Capture the cell that displays the provided text and extract its [x, y] central coordinate. 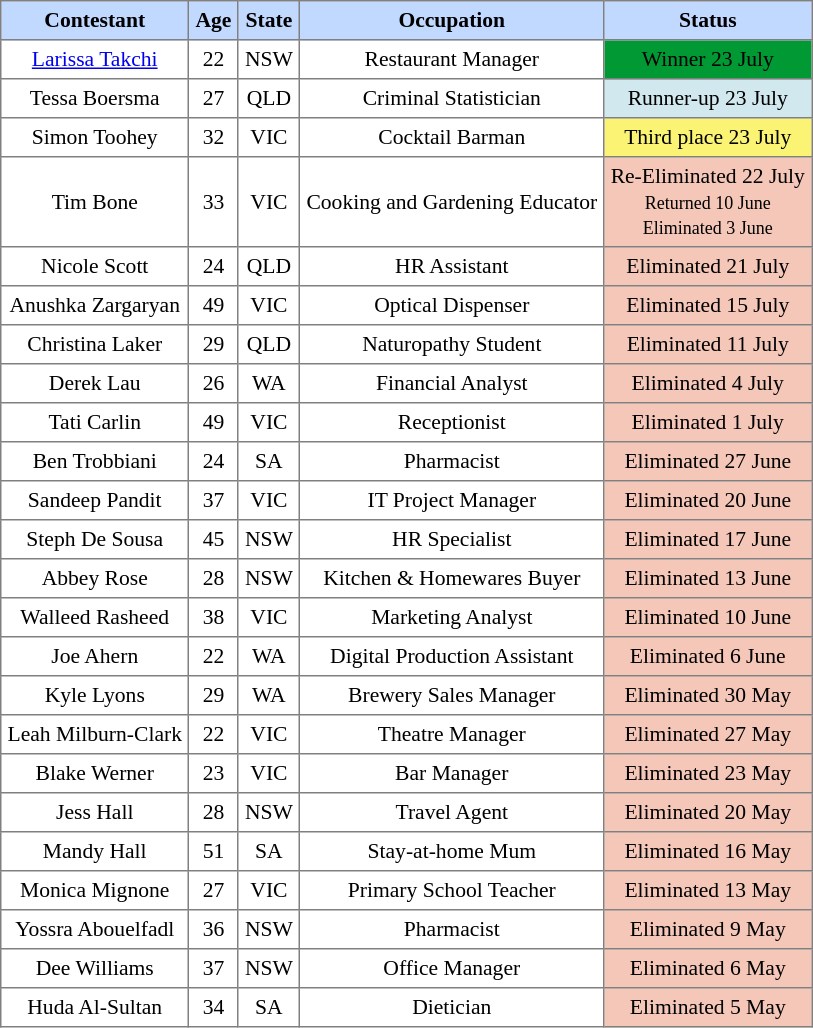
Yossra Abouelfadl [95, 930]
Third place 23 July [708, 138]
Leah Milburn-Clark [95, 734]
Tim Bone [95, 202]
Nicole Scott [95, 266]
Eliminated 13 May [708, 890]
Optical Dispenser [452, 306]
Sandeep Pandit [95, 500]
Cooking and Gardening Educator [452, 202]
Travel Agent [452, 812]
HR Assistant [452, 266]
Blake Werner [95, 774]
Dietician [452, 1008]
Eliminated 1 July [708, 422]
Eliminated 10 June [708, 618]
Ben Trobbiani [95, 462]
Anushka Zargaryan [95, 306]
Primary School Teacher [452, 890]
Marketing Analyst [452, 618]
Derek Lau [95, 384]
Eliminated 20 June [708, 500]
Eliminated 6 June [708, 656]
Jess Hall [95, 812]
Brewery Sales Manager [452, 696]
Eliminated 21 July [708, 266]
Stay-at-home Mum [452, 852]
Dee Williams [95, 968]
34 [214, 1008]
Eliminated 9 May [708, 930]
Eliminated 27 June [708, 462]
Monica Mignone [95, 890]
Contestant [95, 20]
Eliminated 30 May [708, 696]
Age [214, 20]
Winner 23 July [708, 60]
Eliminated 17 June [708, 540]
Abbey Rose [95, 578]
Eliminated 15 July [708, 306]
Walleed Rasheed [95, 618]
Kyle Lyons [95, 696]
Eliminated 6 May [708, 968]
Eliminated 23 May [708, 774]
HR Specialist [452, 540]
Simon Toohey [95, 138]
Naturopathy Student [452, 344]
Huda Al-Sultan [95, 1008]
Steph De Sousa [95, 540]
Criminal Statistician [452, 98]
Larissa Takchi [95, 60]
33 [214, 202]
32 [214, 138]
Financial Analyst [452, 384]
51 [214, 852]
Theatre Manager [452, 734]
23 [214, 774]
Joe Ahern [95, 656]
38 [214, 618]
Tessa Boersma [95, 98]
Christina Laker [95, 344]
Occupation [452, 20]
Eliminated 11 July [708, 344]
Eliminated 13 June [708, 578]
Mandy Hall [95, 852]
Eliminated 27 May [708, 734]
45 [214, 540]
Re-Eliminated 22 JulyReturned 10 JuneEliminated 3 June [708, 202]
Kitchen & Homewares Buyer [452, 578]
Eliminated 16 May [708, 852]
Bar Manager [452, 774]
26 [214, 384]
IT Project Manager [452, 500]
Eliminated 4 July [708, 384]
Restaurant Manager [452, 60]
Runner-up 23 July [708, 98]
State [268, 20]
Receptionist [452, 422]
Digital Production Assistant [452, 656]
Office Manager [452, 968]
Tati Carlin [95, 422]
Status [708, 20]
Eliminated 5 May [708, 1008]
Cocktail Barman [452, 138]
Eliminated 20 May [708, 812]
36 [214, 930]
